Extract the (X, Y) coordinate from the center of the cell holding the provided text.  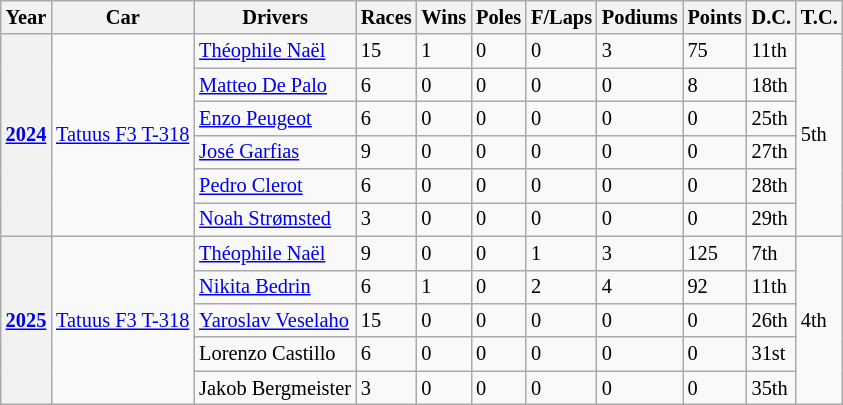
Wins (444, 17)
Yaroslav Veselaho (275, 320)
8 (715, 85)
5th (820, 135)
2 (562, 287)
35th (772, 388)
Year (26, 17)
F/Laps (562, 17)
4th (820, 320)
Points (715, 17)
Lorenzo Castillo (275, 354)
Noah Strømsted (275, 219)
Drivers (275, 17)
2024 (26, 135)
Podiums (640, 17)
T.C. (820, 17)
7th (772, 253)
31st (772, 354)
José Garfias (275, 152)
Races (386, 17)
Nikita Bedrin (275, 287)
18th (772, 85)
2025 (26, 320)
Matteo De Palo (275, 85)
92 (715, 287)
125 (715, 253)
29th (772, 219)
Pedro Clerot (275, 186)
Car (122, 17)
Jakob Bergmeister (275, 388)
28th (772, 186)
26th (772, 320)
27th (772, 152)
75 (715, 51)
4 (640, 287)
Poles (498, 17)
25th (772, 118)
Enzo Peugeot (275, 118)
D.C. (772, 17)
